Scan for the cell matching the given text and deliver its (X, Y) coordinate at center. 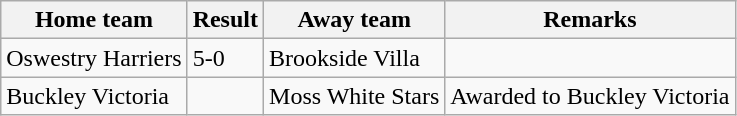
Buckley Victoria (94, 96)
Remarks (590, 20)
Result (225, 20)
Away team (354, 20)
Awarded to Buckley Victoria (590, 96)
5-0 (225, 58)
Brookside Villa (354, 58)
Oswestry Harriers (94, 58)
Moss White Stars (354, 96)
Home team (94, 20)
